Find where the given text appears and provide that cell's center as (X, Y) coordinate. 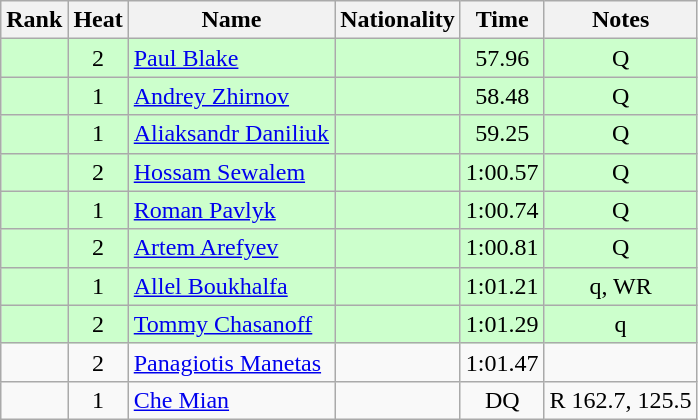
58.48 (502, 96)
Che Mian (231, 400)
Rank (34, 20)
q, WR (620, 286)
Name (231, 20)
R 162.7, 125.5 (620, 400)
Aliaksandr Daniliuk (231, 134)
1:01.47 (502, 362)
1:00.74 (502, 210)
DQ (502, 400)
Tommy Chasanoff (231, 324)
Time (502, 20)
59.25 (502, 134)
Nationality (398, 20)
Notes (620, 20)
Artem Arefyev (231, 248)
Allel Boukhalfa (231, 286)
Roman Pavlyk (231, 210)
57.96 (502, 58)
q (620, 324)
Panagiotis Manetas (231, 362)
Hossam Sewalem (231, 172)
1:00.57 (502, 172)
Andrey Zhirnov (231, 96)
1:01.29 (502, 324)
1:00.81 (502, 248)
1:01.21 (502, 286)
Heat (98, 20)
Paul Blake (231, 58)
